Output the (X, Y) coordinate of the center of the cell containing the given text.  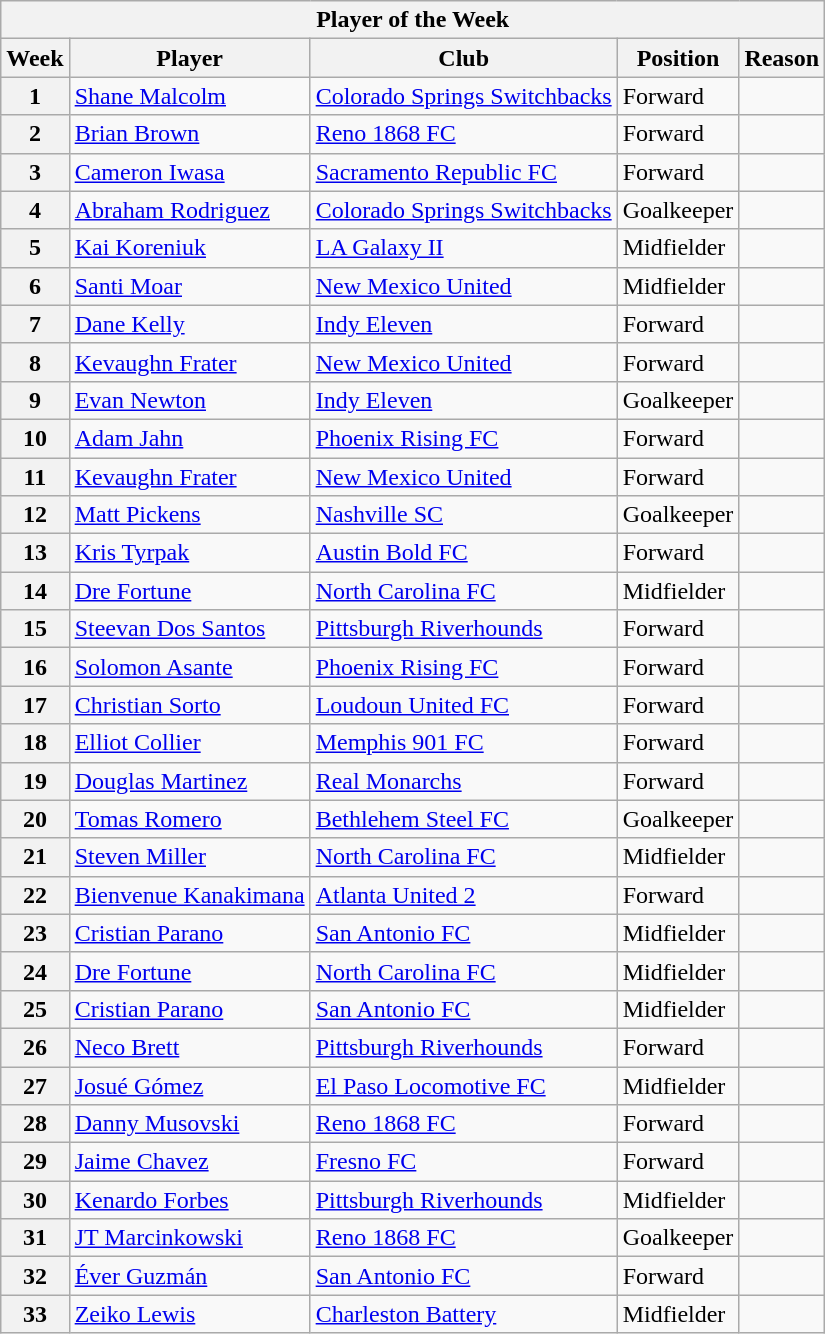
4 (35, 210)
Player of the Week (413, 20)
23 (35, 933)
LA Galaxy II (464, 248)
5 (35, 248)
Evan Newton (190, 400)
Steevan Dos Santos (190, 629)
28 (35, 1124)
6 (35, 286)
Cameron Iwasa (190, 172)
Sacramento Republic FC (464, 172)
Dane Kelly (190, 324)
Nashville SC (464, 515)
Kai Koreniuk (190, 248)
Austin Bold FC (464, 553)
Steven Miller (190, 857)
Christian Sorto (190, 705)
Bienvenue Kanakimana (190, 895)
Jaime Chavez (190, 1162)
El Paso Locomotive FC (464, 1085)
19 (35, 781)
Zeiko Lewis (190, 1314)
10 (35, 438)
26 (35, 1047)
Douglas Martinez (190, 781)
18 (35, 743)
21 (35, 857)
12 (35, 515)
Player (190, 58)
11 (35, 477)
2 (35, 134)
Charleston Battery (464, 1314)
Week (35, 58)
Bethlehem Steel FC (464, 819)
24 (35, 971)
Club (464, 58)
33 (35, 1314)
32 (35, 1276)
Tomas Romero (190, 819)
3 (35, 172)
Shane Malcolm (190, 96)
31 (35, 1238)
JT Marcinkowski (190, 1238)
7 (35, 324)
14 (35, 591)
22 (35, 895)
Adam Jahn (190, 438)
17 (35, 705)
Solomon Asante (190, 667)
Éver Guzmán (190, 1276)
1 (35, 96)
Brian Brown (190, 134)
Loudoun United FC (464, 705)
Neco Brett (190, 1047)
9 (35, 400)
15 (35, 629)
Kenardo Forbes (190, 1200)
Santi Moar (190, 286)
25 (35, 1009)
16 (35, 667)
Kris Tyrpak (190, 553)
Elliot Collier (190, 743)
29 (35, 1162)
Real Monarchs (464, 781)
Josué Gómez (190, 1085)
Reason (782, 58)
27 (35, 1085)
Abraham Rodriguez (190, 210)
8 (35, 362)
Fresno FC (464, 1162)
Memphis 901 FC (464, 743)
Position (678, 58)
20 (35, 819)
Danny Musovski (190, 1124)
13 (35, 553)
Matt Pickens (190, 515)
30 (35, 1200)
Atlanta United 2 (464, 895)
